Capture the cell that displays the provided text and extract its (x, y) central coordinate. 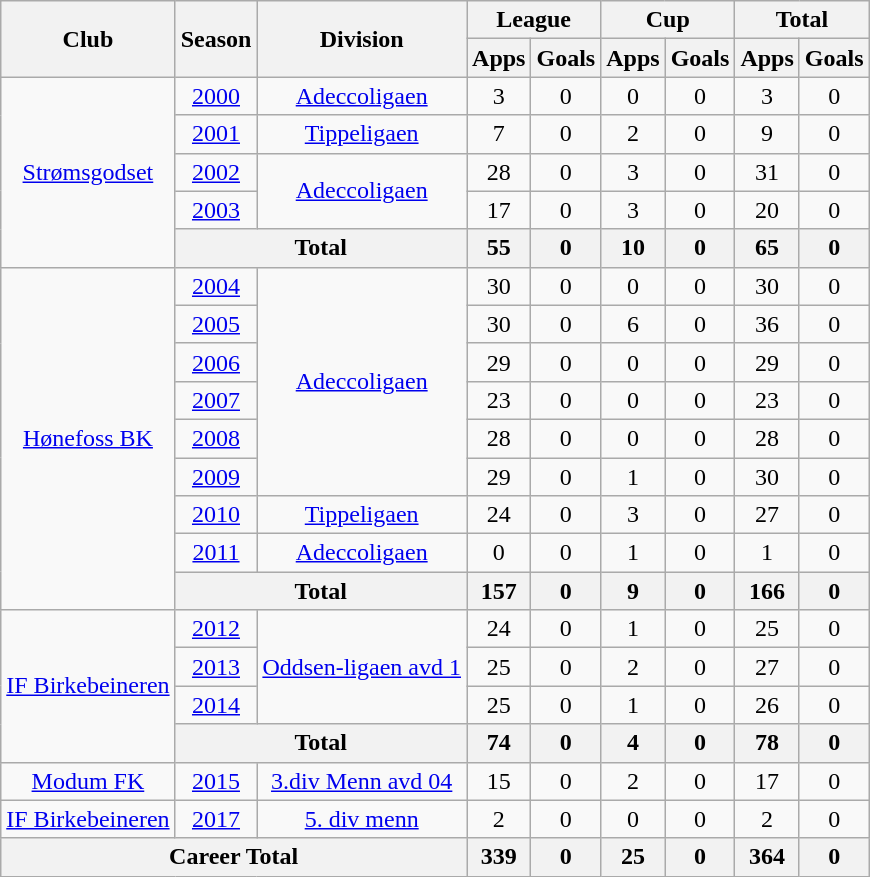
Oddsen-ligaen avd 1 (362, 667)
6 (633, 324)
4 (633, 743)
2015 (216, 781)
2009 (216, 477)
20 (767, 210)
55 (499, 248)
78 (767, 743)
Season (216, 39)
2006 (216, 362)
364 (767, 857)
Division (362, 39)
2002 (216, 172)
166 (767, 591)
2004 (216, 286)
2001 (216, 134)
2005 (216, 324)
2017 (216, 819)
2012 (216, 629)
15 (499, 781)
Cup (668, 20)
2007 (216, 400)
Strømsgodset (88, 172)
2003 (216, 210)
339 (499, 857)
74 (499, 743)
Club (88, 39)
2008 (216, 438)
2014 (216, 705)
League (534, 20)
2010 (216, 515)
2000 (216, 96)
31 (767, 172)
7 (499, 134)
65 (767, 248)
3.div Menn avd 04 (362, 781)
10 (633, 248)
36 (767, 324)
2011 (216, 553)
Hønefoss BK (88, 438)
5. div menn (362, 819)
Career Total (234, 857)
26 (767, 705)
2013 (216, 667)
157 (499, 591)
Modum FK (88, 781)
